Identify which cell holds the provided text, then report its [x, y] central coordinate. 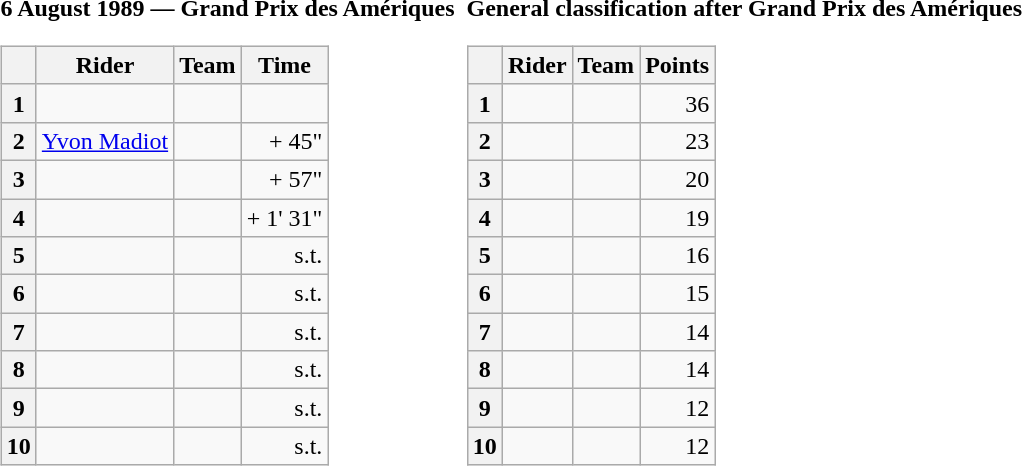
20 [678, 179]
36 [678, 103]
+ 57" [284, 179]
Yvon Madiot [104, 141]
+ 45" [284, 141]
15 [678, 294]
23 [678, 141]
19 [678, 217]
Time [284, 65]
Points [678, 65]
+ 1' 31" [284, 217]
16 [678, 256]
